Return (X, Y) of the center of cell containing provided text 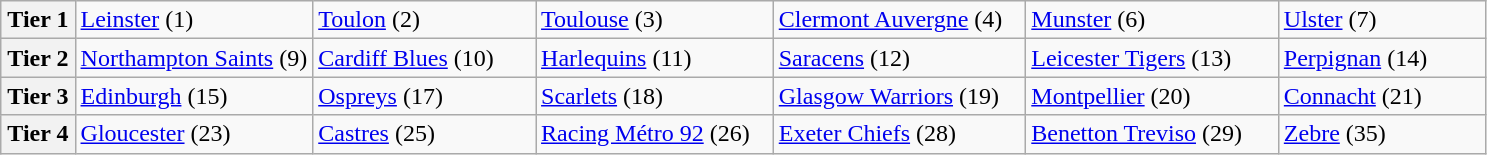
Glasgow Warriors (19) (900, 96)
Clermont Auvergne (4) (900, 20)
Edinburgh (15) (194, 96)
Scarlets (18) (655, 96)
Northampton Saints (9) (194, 58)
Tier 3 (38, 96)
Connacht (21) (1382, 96)
Saracens (12) (900, 58)
Perpignan (14) (1382, 58)
Gloucester (23) (194, 134)
Leicester Tigers (13) (1152, 58)
Cardiff Blues (10) (424, 58)
Ospreys (17) (424, 96)
Tier 2 (38, 58)
Ulster (7) (1382, 20)
Munster (6) (1152, 20)
Leinster (1) (194, 20)
Racing Métro 92 (26) (655, 134)
Zebre (35) (1382, 134)
Exeter Chiefs (28) (900, 134)
Montpellier (20) (1152, 96)
Harlequins (11) (655, 58)
Benetton Treviso (29) (1152, 134)
Tier 4 (38, 134)
Castres (25) (424, 134)
Toulon (2) (424, 20)
Toulouse (3) (655, 20)
Tier 1 (38, 20)
